Search for the cell housing the specified text and yield its (X, Y) center coordinate. 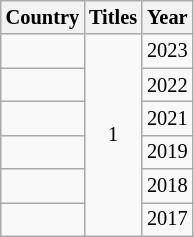
Titles (113, 17)
2018 (167, 186)
2021 (167, 118)
2023 (167, 51)
1 (113, 135)
Year (167, 17)
2022 (167, 85)
2019 (167, 152)
2017 (167, 219)
Country (42, 17)
